Find where the given text appears and provide that cell's center as [x, y] coordinate. 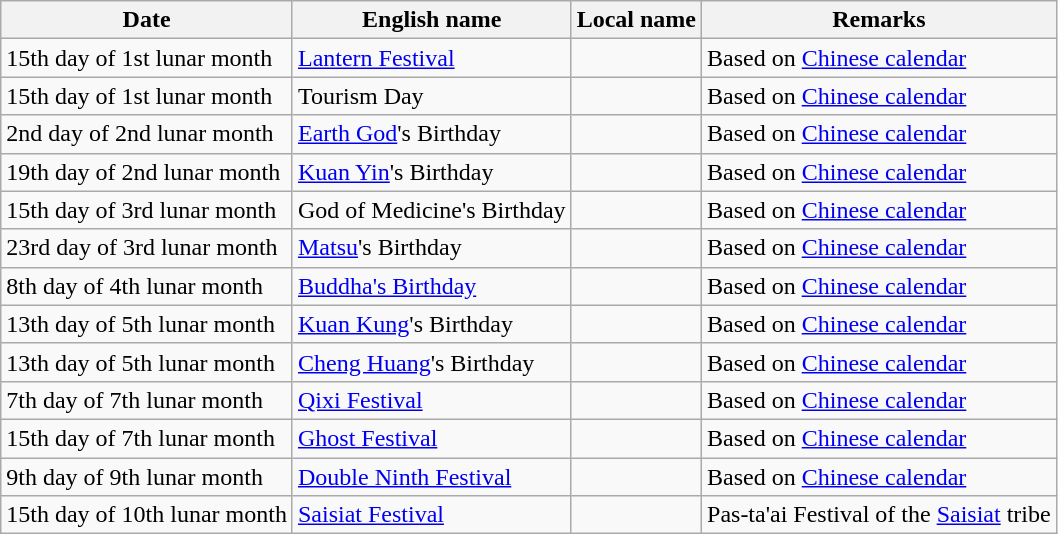
Kuan Kung's Birthday [432, 324]
19th day of 2nd lunar month [147, 172]
15th day of 10th lunar month [147, 515]
Double Ninth Festival [432, 477]
Matsu's Birthday [432, 248]
7th day of 7th lunar month [147, 400]
Saisiat Festival [432, 515]
Kuan Yin's Birthday [432, 172]
23rd day of 3rd lunar month [147, 248]
Tourism Day [432, 96]
9th day of 9th lunar month [147, 477]
Lantern Festival [432, 58]
Cheng Huang's Birthday [432, 362]
2nd day of 2nd lunar month [147, 134]
Pas-ta'ai Festival of the Saisiat tribe [880, 515]
Local name [636, 20]
God of Medicine's Birthday [432, 210]
Buddha's Birthday [432, 286]
15th day of 3rd lunar month [147, 210]
Date [147, 20]
Qixi Festival [432, 400]
15th day of 7th lunar month [147, 438]
Remarks [880, 20]
Ghost Festival [432, 438]
8th day of 4th lunar month [147, 286]
Earth God's Birthday [432, 134]
English name [432, 20]
